Return [x, y] of the center of cell containing provided text 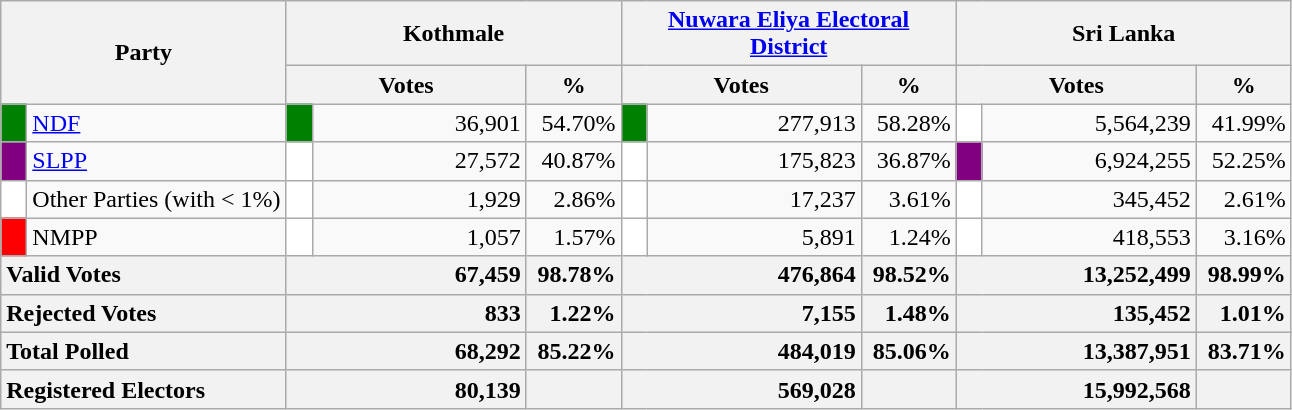
NDF [156, 123]
476,864 [741, 275]
98.52% [908, 275]
Registered Electors [144, 389]
Rejected Votes [144, 313]
2.61% [1244, 199]
13,252,499 [1076, 275]
3.61% [908, 199]
1.57% [574, 237]
85.22% [574, 351]
175,823 [754, 161]
15,992,568 [1076, 389]
68,292 [406, 351]
1.01% [1244, 313]
1.48% [908, 313]
Sri Lanka [1124, 34]
52.25% [1244, 161]
98.99% [1244, 275]
Other Parties (with < 1%) [156, 199]
Valid Votes [144, 275]
80,139 [406, 389]
NMPP [156, 237]
5,891 [754, 237]
Kothmale [454, 34]
Party [144, 52]
135,452 [1076, 313]
7,155 [741, 313]
277,913 [754, 123]
SLPP [156, 161]
67,459 [406, 275]
569,028 [741, 389]
Total Polled [144, 351]
58.28% [908, 123]
98.78% [574, 275]
Nuwara Eliya Electoral District [788, 34]
5,564,239 [1089, 123]
40.87% [574, 161]
36.87% [908, 161]
345,452 [1089, 199]
27,572 [419, 161]
41.99% [1244, 123]
1,929 [419, 199]
2.86% [574, 199]
484,019 [741, 351]
83.71% [1244, 351]
85.06% [908, 351]
3.16% [1244, 237]
36,901 [419, 123]
54.70% [574, 123]
1.24% [908, 237]
833 [406, 313]
17,237 [754, 199]
13,387,951 [1076, 351]
1.22% [574, 313]
6,924,255 [1089, 161]
1,057 [419, 237]
418,553 [1089, 237]
